For the text-containing cell, return its midpoint in (x, y) coordinate format. 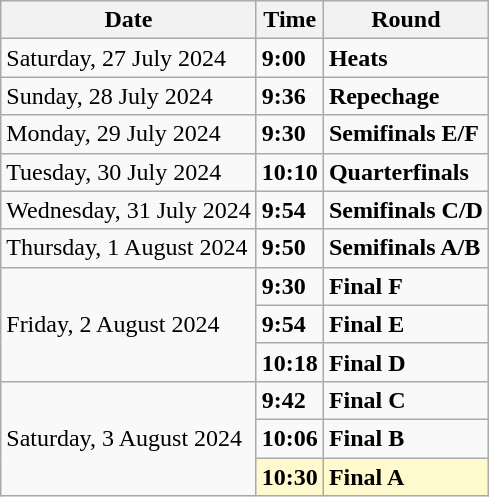
9:00 (290, 58)
10:30 (290, 477)
Saturday, 27 July 2024 (129, 58)
Friday, 2 August 2024 (129, 324)
Semifinals E/F (406, 134)
Thursday, 1 August 2024 (129, 248)
Final D (406, 362)
Round (406, 20)
Semifinals A/B (406, 248)
Semifinals C/D (406, 210)
10:18 (290, 362)
Final A (406, 477)
Time (290, 20)
Heats (406, 58)
Saturday, 3 August 2024 (129, 438)
9:42 (290, 400)
9:36 (290, 96)
Final E (406, 324)
9:50 (290, 248)
Final B (406, 438)
Tuesday, 30 July 2024 (129, 172)
Wednesday, 31 July 2024 (129, 210)
Repechage (406, 96)
Monday, 29 July 2024 (129, 134)
Final C (406, 400)
Final F (406, 286)
10:06 (290, 438)
Date (129, 20)
Sunday, 28 July 2024 (129, 96)
10:10 (290, 172)
Quarterfinals (406, 172)
